Output the [x, y] coordinate of the center of the cell containing the given text.  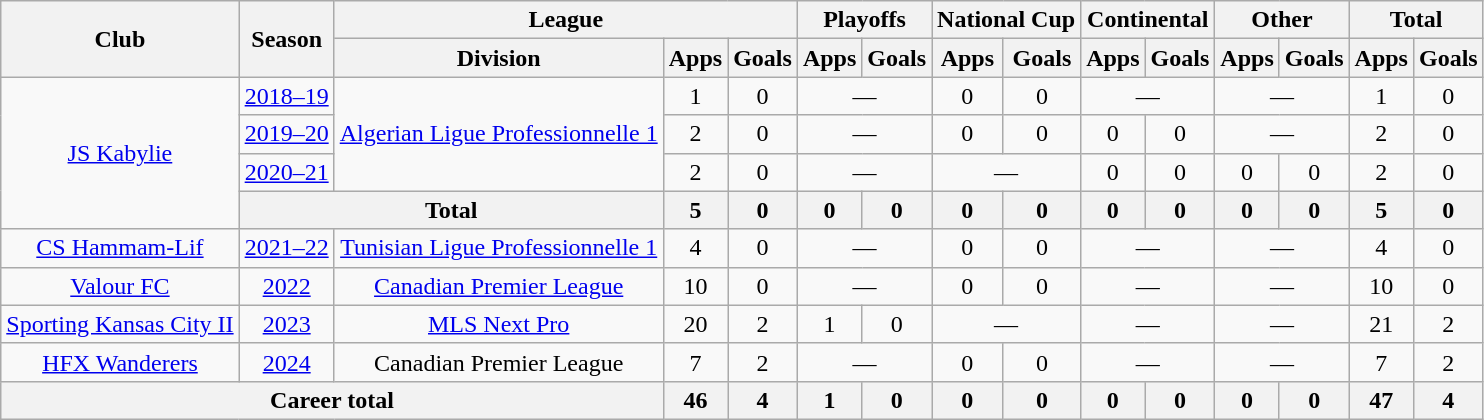
Division [498, 58]
Career total [332, 400]
JS Kabylie [120, 153]
Tunisian Ligue Professionnelle 1 [498, 248]
CS Hammam-Lif [120, 248]
Continental [1148, 20]
2018–19 [286, 96]
Other [1282, 20]
2019–20 [286, 134]
2024 [286, 362]
League [566, 20]
Algerian Ligue Professionnelle 1 [498, 134]
47 [1381, 400]
2020–21 [286, 172]
Club [120, 39]
HFX Wanderers [120, 362]
2023 [286, 324]
Playoffs [864, 20]
2022 [286, 286]
Sporting Kansas City II [120, 324]
46 [695, 400]
21 [1381, 324]
MLS Next Pro [498, 324]
Season [286, 39]
National Cup [1006, 20]
2021–22 [286, 248]
20 [695, 324]
Valour FC [120, 286]
